Identify which cell holds the provided text, then report its [x, y] central coordinate. 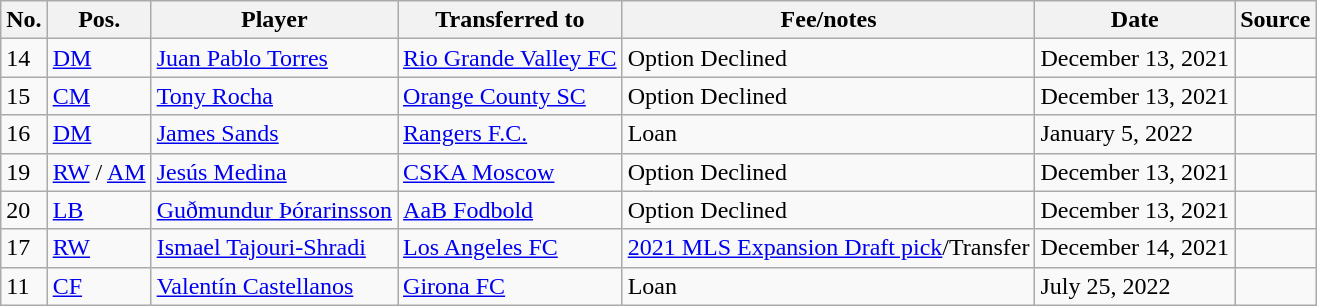
Juan Pablo Torres [274, 58]
14 [24, 58]
CSKA Moscow [510, 172]
15 [24, 96]
RW / AM [99, 172]
19 [24, 172]
2021 MLS Expansion Draft pick/Transfer [828, 248]
11 [24, 286]
Ismael Tajouri-Shradi [274, 248]
No. [24, 20]
RW [99, 248]
AaB Fodbold [510, 210]
July 25, 2022 [1135, 286]
Tony Rocha [274, 96]
Jesús Medina [274, 172]
Date [1135, 20]
Girona FC [510, 286]
16 [24, 134]
17 [24, 248]
CF [99, 286]
James Sands [274, 134]
Transferred to [510, 20]
January 5, 2022 [1135, 134]
Fee/notes [828, 20]
Player [274, 20]
CM [99, 96]
Valentín Castellanos [274, 286]
Rangers F.C. [510, 134]
20 [24, 210]
Source [1276, 20]
LB [99, 210]
Rio Grande Valley FC [510, 58]
December 14, 2021 [1135, 248]
Los Angeles FC [510, 248]
Orange County SC [510, 96]
Pos. [99, 20]
Guðmundur Þórarinsson [274, 210]
